For the text-containing cell, return its midpoint in (X, Y) coordinate format. 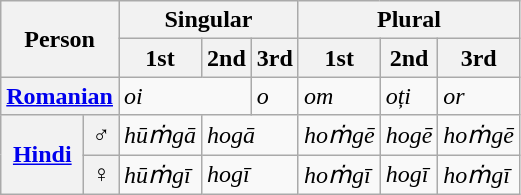
♂ (102, 135)
oți (409, 96)
om (339, 96)
hogē (409, 135)
o (274, 96)
♀ (102, 174)
or (479, 96)
oi (184, 96)
Hindi (42, 154)
hūṁgī (160, 174)
Person (60, 39)
hogā (250, 135)
Romanian (60, 96)
Plural (408, 20)
hūṁgā (160, 135)
Singular (208, 20)
